Return the [X, Y] coordinate for the center point of the cell that contains the specified text.  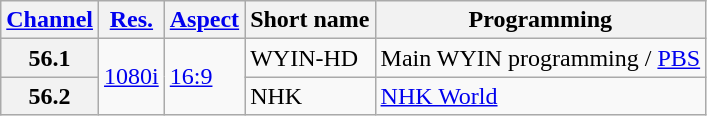
NHK [310, 96]
56.2 [50, 96]
56.1 [50, 58]
NHK World [540, 96]
1080i [132, 77]
Channel [50, 20]
Main WYIN programming / PBS [540, 58]
Programming [540, 20]
16:9 [204, 77]
Res. [132, 20]
Short name [310, 20]
Aspect [204, 20]
WYIN-HD [310, 58]
